Return (X, Y) of the center of cell containing provided text 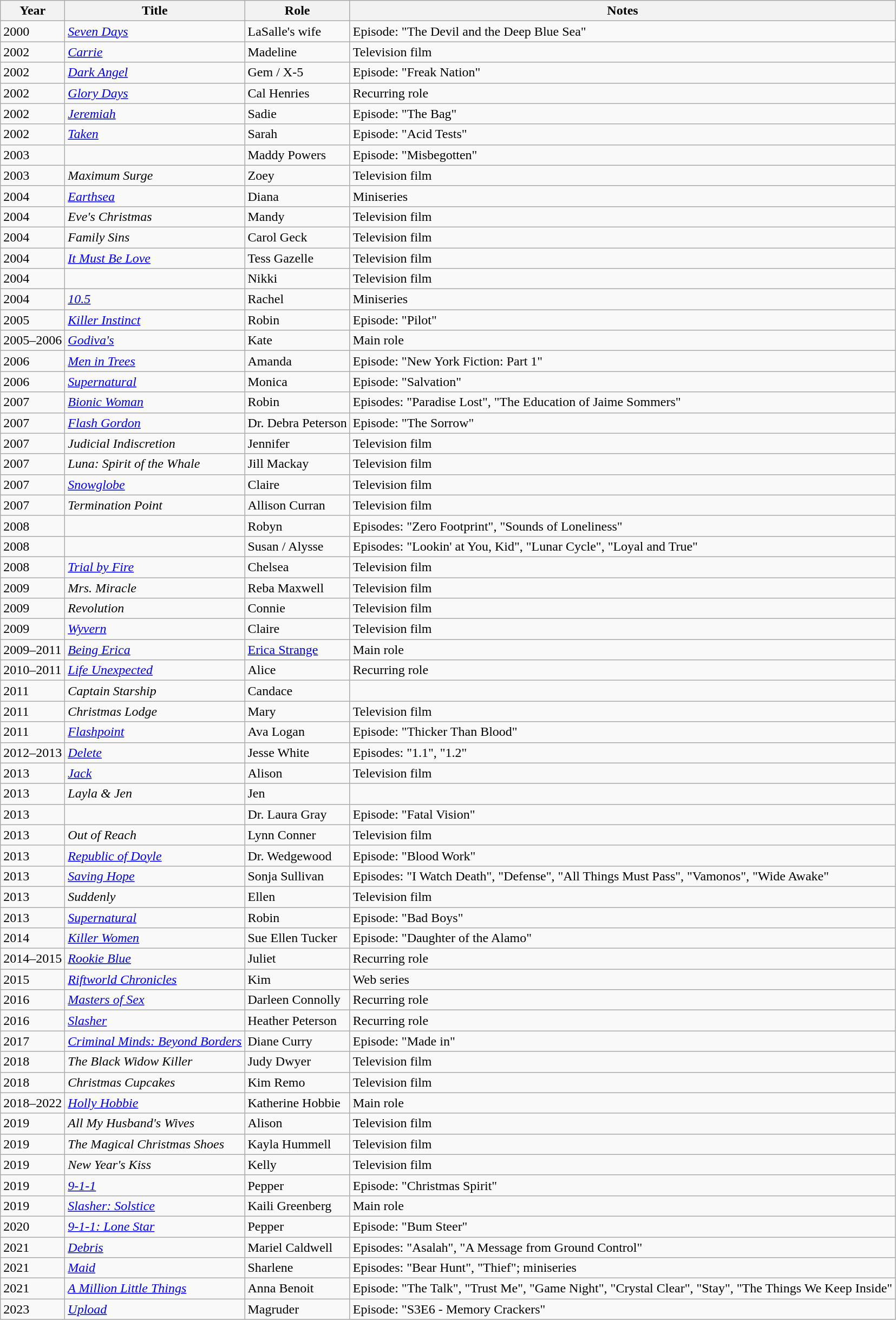
Susan / Alysse (297, 546)
Upload (155, 1309)
2023 (32, 1309)
Episodes: "Bear Hunt", "Thief"; miniseries (623, 1268)
Tess Gazelle (297, 258)
Flash Gordon (155, 423)
Family Sins (155, 237)
Dr. Debra Peterson (297, 423)
Chelsea (297, 567)
Reba Maxwell (297, 587)
Republic of Doyle (155, 855)
Eve's Christmas (155, 217)
Jen (297, 794)
Lynn Conner (297, 835)
Criminal Minds: Beyond Borders (155, 1041)
Kayla Hummell (297, 1144)
All My Husband's Wives (155, 1123)
Episode: "S3E6 - Memory Crackers" (623, 1309)
2005 (32, 320)
2012–2013 (32, 753)
Judy Dwyer (297, 1062)
Episode: "The Devil and the Deep Blue Sea" (623, 31)
Rookie Blue (155, 959)
Earthsea (155, 196)
Episode: "Fatal Vision" (623, 814)
Jeremiah (155, 114)
Termination Point (155, 505)
Connie (297, 609)
It Must Be Love (155, 258)
Christmas Cupcakes (155, 1082)
Allison Curran (297, 505)
Revolution (155, 609)
Juliet (297, 959)
Riftworld Chronicles (155, 979)
Cal Henries (297, 93)
2020 (32, 1226)
Luna: Spirit of the Whale (155, 464)
Notes (623, 11)
Episode: "Misbegotten" (623, 155)
Episode: "Christmas Spirit" (623, 1185)
Layla & Jen (155, 794)
Magruder (297, 1309)
Kim Remo (297, 1082)
Title (155, 11)
Debris (155, 1247)
Episodes: "Zero Footprint", "Sounds of Loneliness" (623, 526)
Sonja Sullivan (297, 876)
2009–2011 (32, 650)
Sue Ellen Tucker (297, 938)
Wyvern (155, 629)
Zoey (297, 175)
Maddy Powers (297, 155)
Saving Hope (155, 876)
Monica (297, 382)
Jack (155, 773)
Killer Instinct (155, 320)
Nikki (297, 279)
2015 (32, 979)
Maximum Surge (155, 175)
Life Unexpected (155, 670)
Taken (155, 134)
Episodes: "I Watch Death", "Defense", "All Things Must Pass", "Vamonos", "Wide Awake" (623, 876)
Slasher: Solstice (155, 1206)
Kim (297, 979)
Episode: "Blood Work" (623, 855)
Killer Women (155, 938)
Episode: "The Talk", "Trust Me", "Game Night", "Crystal Clear", "Stay", "The Things We Keep Inside" (623, 1289)
Episode: "The Bag" (623, 114)
2014 (32, 938)
Men in Trees (155, 361)
Ava Logan (297, 732)
Madeline (297, 52)
Carrie (155, 52)
The Magical Christmas Shoes (155, 1144)
Gem / X-5 (297, 73)
Episodes: "Paradise Lost", "The Education of Jaime Sommers" (623, 402)
Episode: "Made in" (623, 1041)
Ellen (297, 897)
Episodes: "Asalah", "A Message from Ground Control" (623, 1247)
9-1-1: Lone Star (155, 1226)
Masters of Sex (155, 1000)
Episode: "Thicker Than Blood" (623, 732)
Year (32, 11)
Holly Hobbie (155, 1103)
2014–2015 (32, 959)
Dr. Laura Gray (297, 814)
Carol Geck (297, 237)
Erica Strange (297, 650)
Snowglobe (155, 485)
Diana (297, 196)
Episode: "Freak Nation" (623, 73)
Slasher (155, 1021)
Glory Days (155, 93)
Episode: "Daughter of the Alamo" (623, 938)
Jennifer (297, 443)
Jesse White (297, 753)
Christmas Lodge (155, 711)
2018–2022 (32, 1103)
2005–2006 (32, 341)
Dr. Wedgewood (297, 855)
Katherine Hobbie (297, 1103)
Mariel Caldwell (297, 1247)
Episode: "Pilot" (623, 320)
Episode: "Bum Steer" (623, 1226)
Sharlene (297, 1268)
9-1-1 (155, 1185)
Heather Peterson (297, 1021)
A Million Little Things (155, 1289)
New Year's Kiss (155, 1165)
Mary (297, 711)
Kate (297, 341)
Episode: "New York Fiction: Part 1" (623, 361)
Dark Angel (155, 73)
Mrs. Miracle (155, 587)
Candace (297, 691)
Episode: "Bad Boys" (623, 918)
2010–2011 (32, 670)
Flashpoint (155, 732)
Episode: "Acid Tests" (623, 134)
10.5 (155, 299)
Jill Mackay (297, 464)
Episodes: "Lookin' at You, Kid", "Lunar Cycle", "Loyal and True" (623, 546)
Diane Curry (297, 1041)
2017 (32, 1041)
Being Erica (155, 650)
Captain Starship (155, 691)
Delete (155, 753)
Episode: "The Sorrow" (623, 423)
Kaili Greenberg (297, 1206)
Sarah (297, 134)
Darleen Connolly (297, 1000)
Trial by Fire (155, 567)
Maid (155, 1268)
Episode: "Salvation" (623, 382)
Suddenly (155, 897)
Episodes: "1.1", "1.2" (623, 753)
Sadie (297, 114)
Web series (623, 979)
Amanda (297, 361)
Robyn (297, 526)
Bionic Woman (155, 402)
LaSalle's wife (297, 31)
Anna Benoit (297, 1289)
Role (297, 11)
2000 (32, 31)
Godiva's (155, 341)
Kelly (297, 1165)
The Black Widow Killer (155, 1062)
Alice (297, 670)
Mandy (297, 217)
Out of Reach (155, 835)
Judicial Indiscretion (155, 443)
Rachel (297, 299)
Seven Days (155, 31)
